Identify which cell holds the provided text, then report its [X, Y] central coordinate. 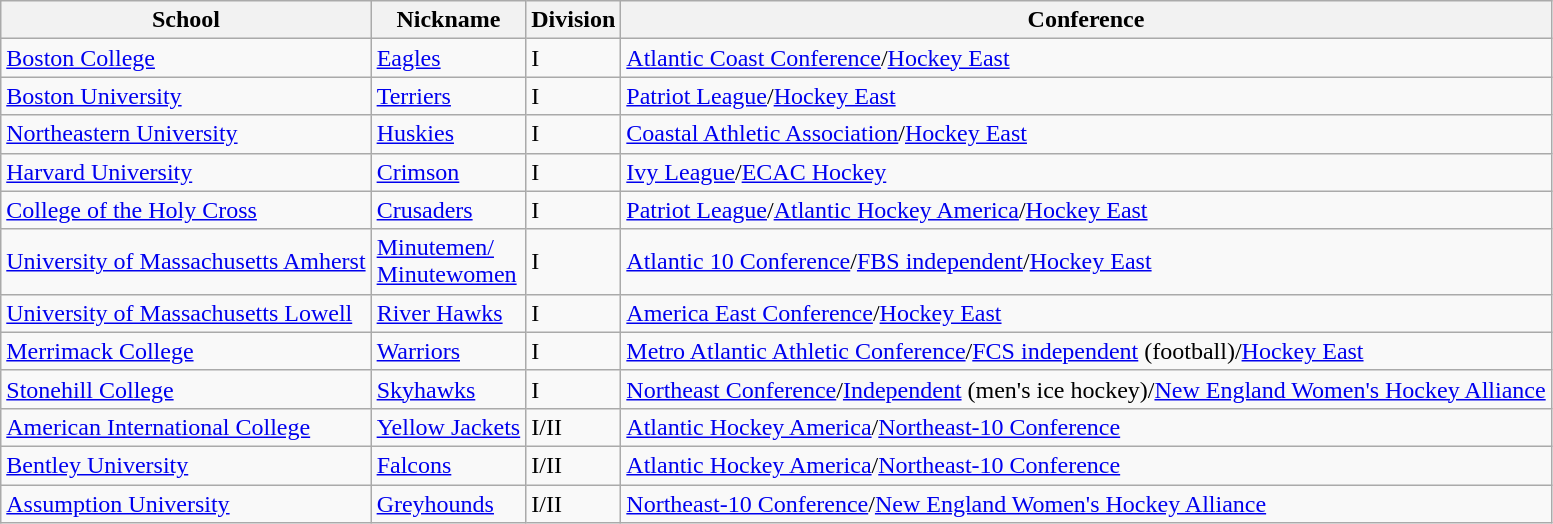
Greyhounds [448, 503]
Terriers [448, 96]
Merrimack College [186, 351]
Falcons [448, 465]
Metro Atlantic Athletic Conference/FCS independent (football)/Hockey East [1086, 351]
River Hawks [448, 313]
Yellow Jackets [448, 427]
Stonehill College [186, 389]
Northeast-10 Conference/New England Women's Hockey Alliance [1086, 503]
Crusaders [448, 210]
School [186, 20]
Bentley University [186, 465]
Skyhawks [448, 389]
Crimson [448, 172]
Coastal Athletic Association/Hockey East [1086, 134]
Northeastern University [186, 134]
College of the Holy Cross [186, 210]
American International College [186, 427]
Division [574, 20]
Assumption University [186, 503]
Atlantic 10 Conference/FBS independent/Hockey East [1086, 262]
Boston College [186, 58]
Atlantic Coast Conference/Hockey East [1086, 58]
Boston University [186, 96]
Eagles [448, 58]
Ivy League/ECAC Hockey [1086, 172]
America East Conference/Hockey East [1086, 313]
Patriot League/Hockey East [1086, 96]
University of Massachusetts Amherst [186, 262]
University of Massachusetts Lowell [186, 313]
Nickname [448, 20]
Minutemen/ Minutewomen [448, 262]
Harvard University [186, 172]
Warriors [448, 351]
Huskies [448, 134]
Northeast Conference/Independent (men's ice hockey)/New England Women's Hockey Alliance [1086, 389]
Patriot League/Atlantic Hockey America/Hockey East [1086, 210]
Conference [1086, 20]
